Extract the (x, y) coordinate from the center of the cell holding the provided text.  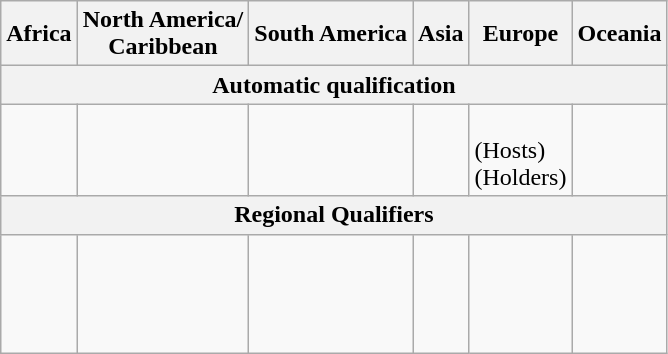
Automatic qualification (334, 85)
South America (331, 34)
Asia (441, 34)
Oceania (620, 34)
(Hosts) (Holders) (520, 150)
North America/Caribbean (163, 34)
Europe (520, 34)
Africa (39, 34)
Regional Qualifiers (334, 215)
